Capture the cell that displays the provided text and extract its [x, y] central coordinate. 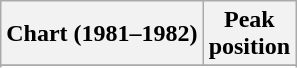
Peak position [249, 34]
Chart (1981–1982) [102, 34]
